From the cell containing the given text, extract its center point as [X, Y] coordinate. 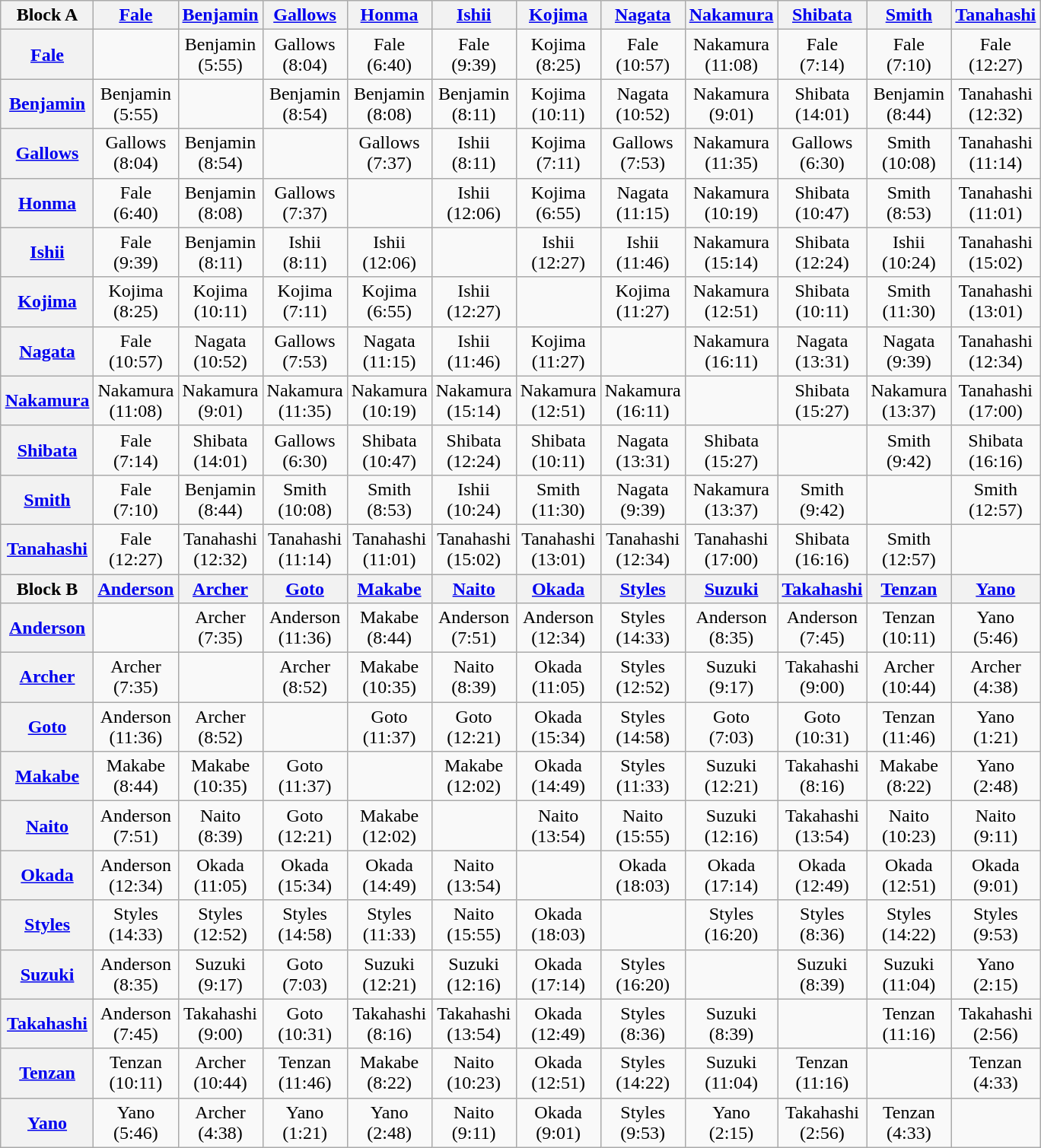
Block B [47, 588]
Block A [47, 15]
